Pinpoint the cell where the given text exists, returning its [X, Y] midpoint coordinate. 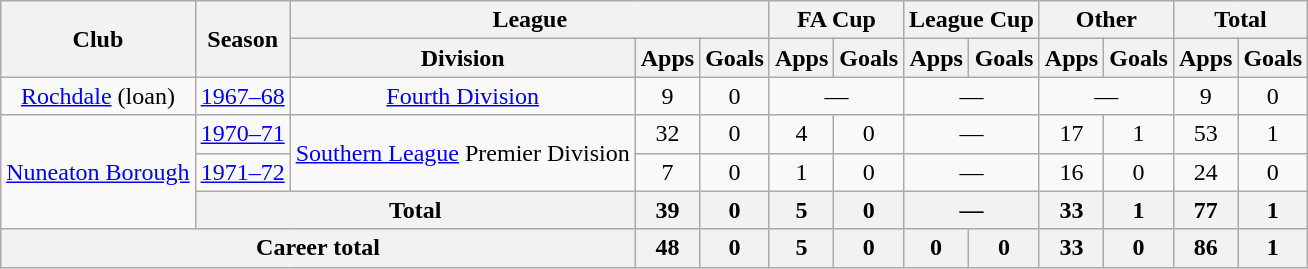
1967–68 [242, 96]
Career total [318, 248]
Club [98, 39]
86 [1205, 248]
Other [1106, 20]
4 [801, 134]
Division [462, 58]
17 [1071, 134]
77 [1205, 210]
24 [1205, 172]
Rochdale (loan) [98, 96]
7 [667, 172]
1970–71 [242, 134]
39 [667, 210]
League Cup [972, 20]
32 [667, 134]
League [530, 20]
16 [1071, 172]
FA Cup [836, 20]
Season [242, 39]
Fourth Division [462, 96]
1971–72 [242, 172]
Nuneaton Borough [98, 172]
Southern League Premier Division [462, 153]
48 [667, 248]
53 [1205, 134]
